For the text-containing cell, return its midpoint in [x, y] coordinate format. 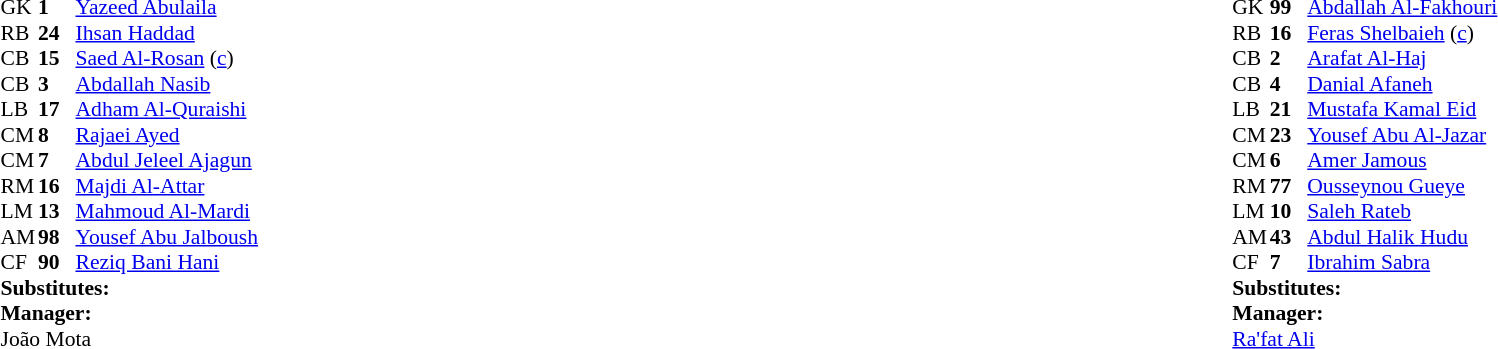
24 [57, 33]
Yousef Abu Jalboush [168, 237]
98 [57, 237]
17 [57, 109]
Saleh Rateb [1402, 211]
Arafat Al-Haj [1402, 59]
13 [57, 211]
Ibrahim Sabra [1402, 263]
Majdi Al-Attar [168, 186]
Rajaei Ayed [168, 135]
Ihsan Haddad [168, 33]
Abdul Halik Hudu [1402, 237]
3 [57, 84]
2 [1289, 59]
Mustafa Kamal Eid [1402, 109]
4 [1289, 84]
8 [57, 135]
Adham Al-Quraishi [168, 109]
Yousef Abu Al-Jazar [1402, 135]
15 [57, 59]
Saed Al-Rosan (c) [168, 59]
10 [1289, 211]
6 [1289, 161]
Abdallah Nasib [168, 84]
77 [1289, 186]
43 [1289, 237]
Feras Shelbaieh (c) [1402, 33]
Mahmoud Al-Mardi [168, 211]
Abdul Jeleel Ajagun [168, 161]
Danial Afaneh [1402, 84]
23 [1289, 135]
Reziq Bani Hani [168, 263]
90 [57, 263]
21 [1289, 109]
Ousseynou Gueye [1402, 186]
Amer Jamous [1402, 161]
